Detect which cell encompasses the target text, then output its (X, Y) center coordinate. 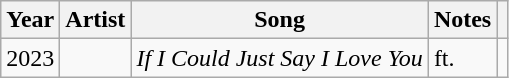
Notes (462, 20)
ft. (462, 58)
Artist (96, 20)
2023 (30, 58)
Song (280, 20)
If I Could Just Say I Love You (280, 58)
Year (30, 20)
